Return the (X, Y) coordinate for the center point of the cell that contains the specified text.  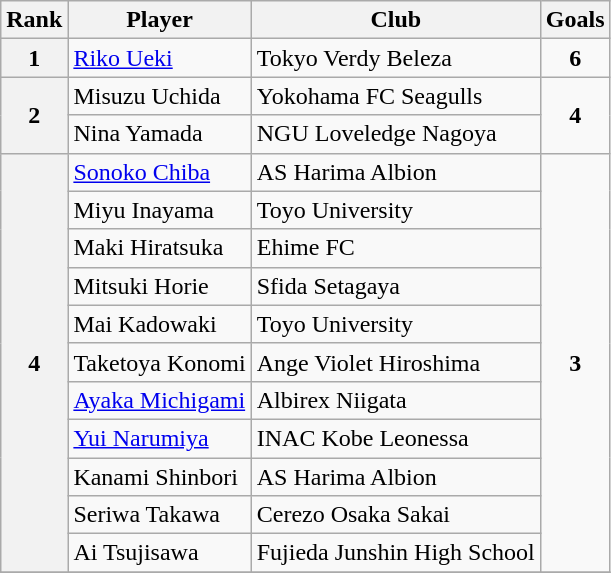
Misuzu Uchida (160, 96)
Club (396, 20)
NGU Loveledge Nagoya (396, 134)
Sonoko Chiba (160, 172)
Fujieda Junshin High School (396, 553)
Nina Yamada (160, 134)
Albirex Niigata (396, 400)
Ehime FC (396, 248)
Player (160, 20)
Yokohama FC Seagulls (396, 96)
Ange Violet Hiroshima (396, 362)
Tokyo Verdy Beleza (396, 58)
Cerezo Osaka Sakai (396, 515)
INAC Kobe Leonessa (396, 438)
Sfida Setagaya (396, 286)
Ai Tsujisawa (160, 553)
Mai Kadowaki (160, 324)
Seriwa Takawa (160, 515)
Ayaka Michigami (160, 400)
2 (34, 115)
Goals (575, 20)
3 (575, 362)
Mitsuki Horie (160, 286)
Taketoya Konomi (160, 362)
Miyu Inayama (160, 210)
Yui Narumiya (160, 438)
Maki Hiratsuka (160, 248)
1 (34, 58)
6 (575, 58)
Rank (34, 20)
Riko Ueki (160, 58)
Kanami Shinbori (160, 477)
